Find where the given text appears and provide that cell's center as (X, Y) coordinate. 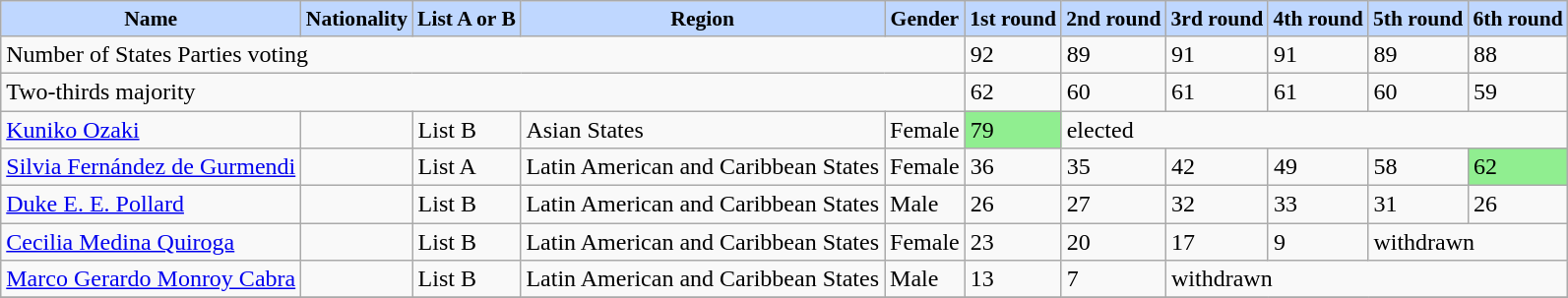
36 (1013, 167)
33 (1318, 205)
Name (152, 19)
Gender (925, 19)
Number of States Parties voting (482, 54)
Silvia Fernández de Gurmendi (152, 167)
27 (1113, 205)
elected (1315, 129)
6th round (1518, 19)
List A (467, 167)
88 (1518, 54)
4th round (1318, 19)
20 (1113, 242)
9 (1318, 242)
Marco Gerardo Monroy Cabra (152, 279)
42 (1217, 167)
1st round (1013, 19)
List A or B (467, 19)
23 (1013, 242)
32 (1217, 205)
79 (1013, 129)
Two-thirds majority (482, 91)
13 (1013, 279)
5th round (1418, 19)
Nationality (356, 19)
31 (1418, 205)
35 (1113, 167)
92 (1013, 54)
2nd round (1113, 19)
58 (1418, 167)
17 (1217, 242)
Asian States (703, 129)
Duke E. E. Pollard (152, 205)
59 (1518, 91)
7 (1113, 279)
Cecilia Medina Quiroga (152, 242)
3rd round (1217, 19)
Region (703, 19)
Kuniko Ozaki (152, 129)
49 (1318, 167)
